Return the [x, y] coordinate for the center point of the cell that contains the specified text.  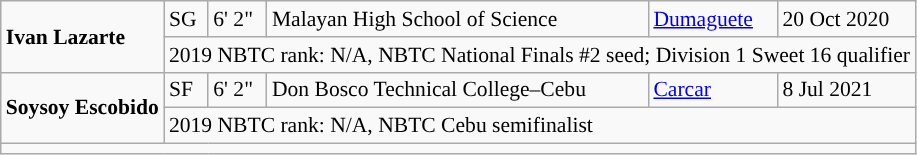
2019 NBTC rank: N/A, NBTC National Finals #2 seed; Division 1 Sweet 16 qualifier [540, 55]
2019 NBTC rank: N/A, NBTC Cebu semifinalist [540, 126]
Don Bosco Technical College–Cebu [458, 90]
Malayan High School of Science [458, 19]
8 Jul 2021 [846, 90]
SG [186, 19]
Dumaguete [712, 19]
Ivan Lazarte [82, 36]
SF [186, 90]
Carcar [712, 90]
20 Oct 2020 [846, 19]
Soysoy Escobido [82, 108]
